Search for the cell housing the specified text and yield its [X, Y] center coordinate. 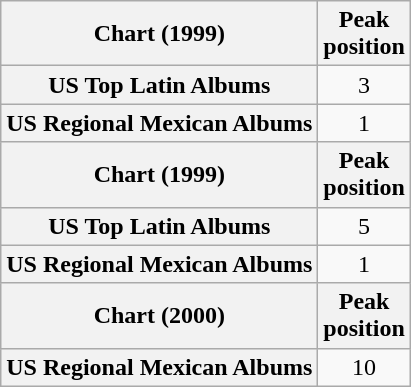
10 [364, 367]
3 [364, 85]
Chart (2000) [160, 316]
5 [364, 226]
